Identify which cell holds the provided text, then report its [x, y] central coordinate. 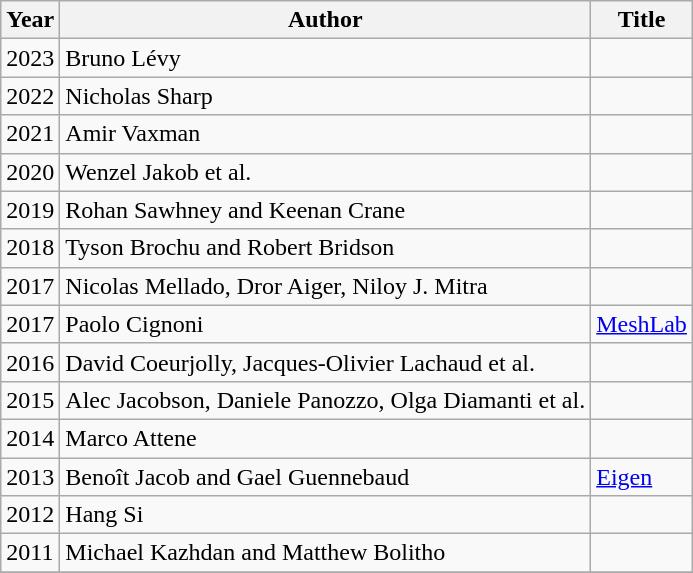
Author [326, 20]
Tyson Brochu and Robert Bridson [326, 248]
Hang Si [326, 515]
Wenzel Jakob et al. [326, 172]
2019 [30, 210]
Eigen [642, 477]
2015 [30, 400]
Michael Kazhdan and Matthew Bolitho [326, 553]
Rohan Sawhney and Keenan Crane [326, 210]
2022 [30, 96]
Nicolas Mellado, Dror Aiger, Niloy J. Mitra [326, 286]
2021 [30, 134]
2012 [30, 515]
Amir Vaxman [326, 134]
2014 [30, 438]
Title [642, 20]
Bruno Lévy [326, 58]
Benoît Jacob and Gael Guennebaud [326, 477]
2011 [30, 553]
Nicholas Sharp [326, 96]
2020 [30, 172]
2023 [30, 58]
Marco Attene [326, 438]
2013 [30, 477]
David Coeurjolly, Jacques-Olivier Lachaud et al. [326, 362]
Paolo Cignoni [326, 324]
Year [30, 20]
2018 [30, 248]
2016 [30, 362]
MeshLab [642, 324]
Alec Jacobson, Daniele Panozzo, Olga Diamanti et al. [326, 400]
